Provide the [X, Y] coordinate of the cell's center where the given text is located.  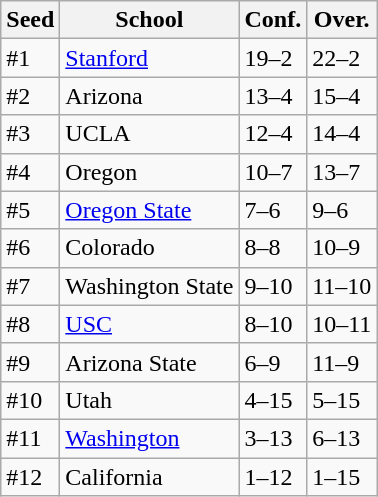
Washington State [150, 286]
#7 [30, 286]
Conf. [273, 20]
Oregon [150, 172]
#11 [30, 438]
Utah [150, 400]
8–8 [273, 248]
California [150, 477]
22–2 [342, 58]
10–11 [342, 324]
13–7 [342, 172]
9–6 [342, 210]
14–4 [342, 134]
19–2 [273, 58]
1–15 [342, 477]
School [150, 20]
11–9 [342, 362]
15–4 [342, 96]
Arizona [150, 96]
1–12 [273, 477]
#9 [30, 362]
USC [150, 324]
6–9 [273, 362]
13–4 [273, 96]
#5 [30, 210]
6–13 [342, 438]
Seed [30, 20]
4–15 [273, 400]
#12 [30, 477]
#8 [30, 324]
#10 [30, 400]
#6 [30, 248]
#3 [30, 134]
#1 [30, 58]
12–4 [273, 134]
9–10 [273, 286]
10–7 [273, 172]
3–13 [273, 438]
11–10 [342, 286]
#2 [30, 96]
Washington [150, 438]
8–10 [273, 324]
Over. [342, 20]
5–15 [342, 400]
10–9 [342, 248]
Stanford [150, 58]
Colorado [150, 248]
Oregon State [150, 210]
7–6 [273, 210]
UCLA [150, 134]
#4 [30, 172]
Arizona State [150, 362]
